Return (x, y) of the center of cell containing provided text 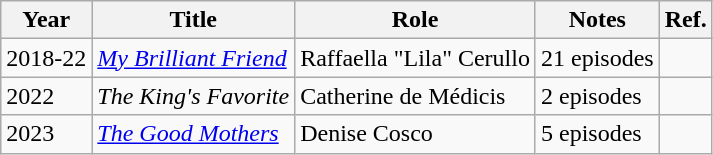
21 episodes (597, 58)
2022 (46, 96)
2018-22 (46, 58)
2023 (46, 134)
5 episodes (597, 134)
Raffaella "Lila" Cerullo (416, 58)
2 episodes (597, 96)
Denise Cosco (416, 134)
Ref. (686, 20)
Year (46, 20)
Role (416, 20)
The Good Mothers (194, 134)
Catherine de Médicis (416, 96)
The King's Favorite (194, 96)
My Brilliant Friend (194, 58)
Notes (597, 20)
Title (194, 20)
